Detect which cell encompasses the target text, then output its [x, y] center coordinate. 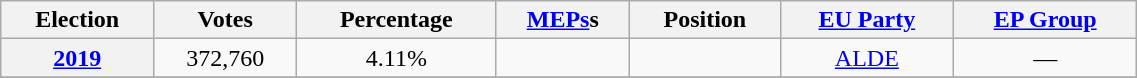
Election [78, 20]
Votes [226, 20]
Percentage [396, 20]
ALDE [866, 58]
MEPss [563, 20]
EU Party [866, 20]
2019 [78, 58]
Position [706, 20]
— [1044, 58]
372,760 [226, 58]
4.11% [396, 58]
EP Group [1044, 20]
